Return (x, y) of the center of cell containing provided text 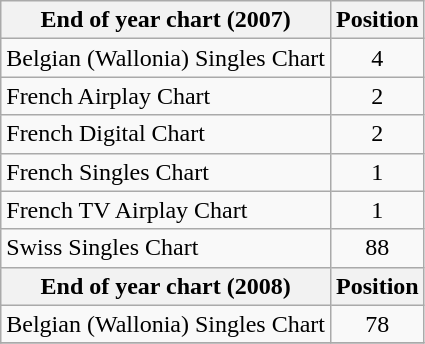
French Singles Chart (166, 172)
Swiss Singles Chart (166, 248)
78 (377, 324)
4 (377, 58)
French TV Airplay Chart (166, 210)
French Airplay Chart (166, 96)
88 (377, 248)
French Digital Chart (166, 134)
End of year chart (2007) (166, 20)
End of year chart (2008) (166, 286)
